Capture the cell that displays the provided text and extract its (x, y) central coordinate. 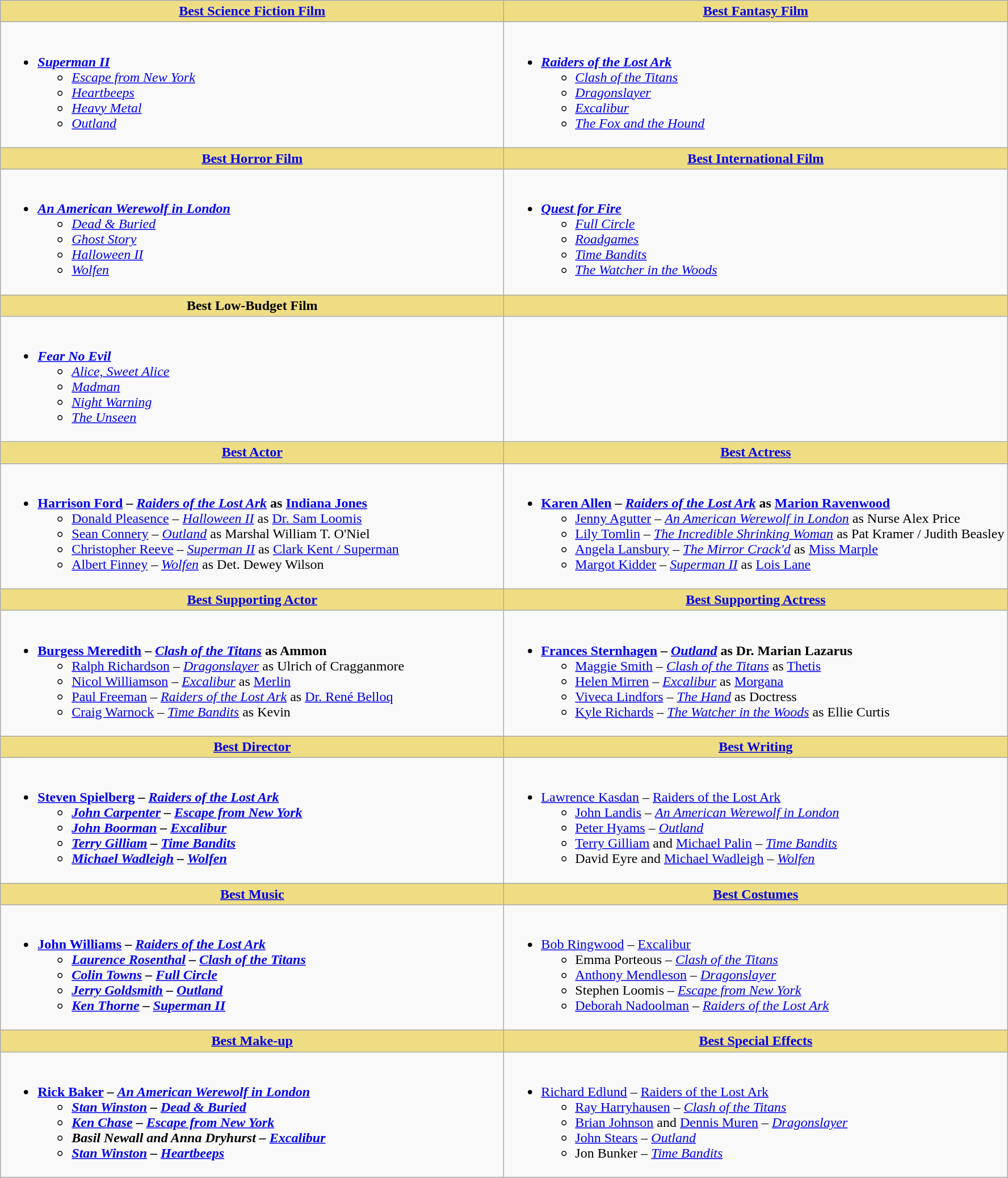
Best Actor (252, 452)
Superman IIEscape from New YorkHeartbeepsHeavy MetalOutland (252, 85)
An American Werewolf in LondonDead & BuriedGhost StoryHalloween IIWolfen (252, 232)
Best Make-up (252, 1041)
Best Music (252, 894)
Best Horror Film (252, 158)
Fear No EvilAlice, Sweet AliceMadmanNight WarningThe Unseen (252, 379)
Best Science Fiction Film (252, 11)
Best Supporting Actress (756, 600)
Best Low-Budget Film (252, 305)
Quest for FireFull CircleRoadgamesTime BanditsThe Watcher in the Woods (756, 232)
Best Costumes (756, 894)
Best International Film (756, 158)
Best Supporting Actor (252, 600)
Raiders of the Lost ArkClash of the TitansDragonslayerExcaliburThe Fox and the Hound (756, 85)
Best Actress (756, 452)
Best Fantasy Film (756, 11)
Best Director (252, 747)
Best Writing (756, 747)
Best Special Effects (756, 1041)
